Provide the (x, y) coordinate of the cell's center where the given text is located.  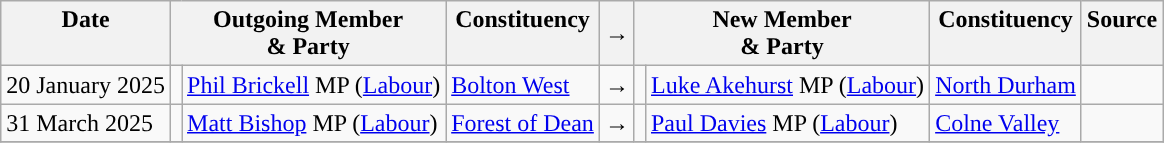
Luke Akehurst MP (Labour) (787, 85)
31 March 2025 (86, 123)
Colne Valley (1006, 123)
Matt Bishop MP (Labour) (314, 123)
North Durham (1006, 85)
Source (1122, 34)
New Member& Party (782, 34)
20 January 2025 (86, 85)
Bolton West (523, 85)
Forest of Dean (523, 123)
Paul Davies MP (Labour) (787, 123)
Phil Brickell MP (Labour) (314, 85)
Date (86, 34)
Outgoing Member& Party (308, 34)
